Locate the cell with the specified text and output its (x, y) center coordinate. 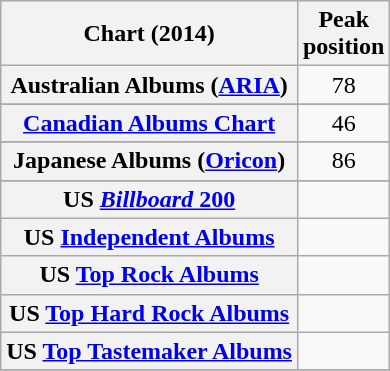
US Top Rock Albums (150, 275)
Peakposition (343, 34)
US Top Hard Rock Albums (150, 313)
Chart (2014) (150, 34)
46 (343, 123)
Australian Albums (ARIA) (150, 85)
US Billboard 200 (150, 199)
US Independent Albums (150, 237)
Canadian Albums Chart (150, 123)
Japanese Albums (Oricon) (150, 161)
86 (343, 161)
US Top Tastemaker Albums (150, 351)
78 (343, 85)
